Pinpoint the cell where the given text exists, returning its (X, Y) midpoint coordinate. 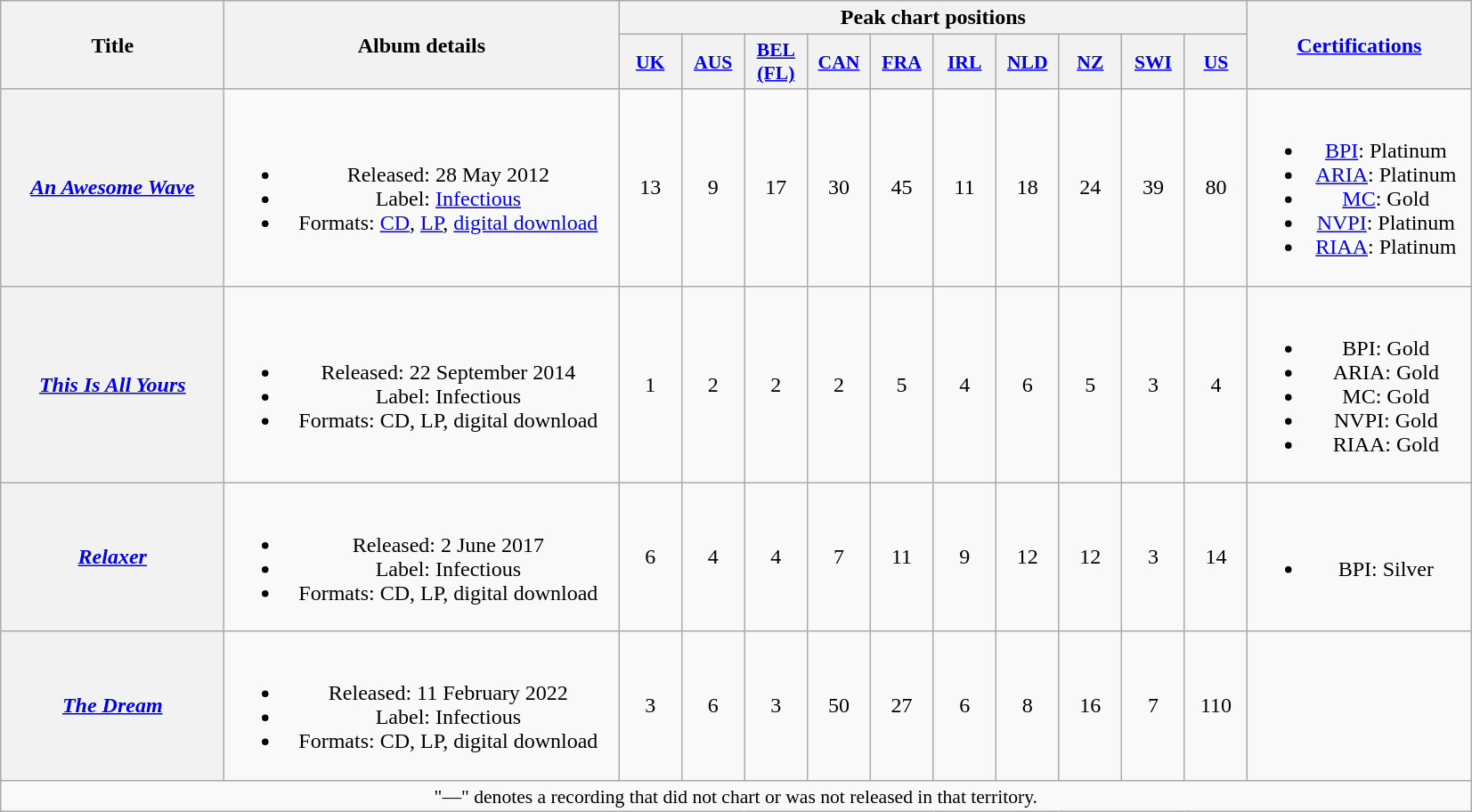
BPI: PlatinumARIA: PlatinumMC: GoldNVPI: PlatinumRIAA: Platinum (1359, 187)
27 (901, 705)
Title (112, 45)
NZ (1090, 62)
17 (777, 187)
30 (839, 187)
Released: 2 June 2017Label: InfectiousFormats: CD, LP, digital download (422, 557)
BPI: Silver (1359, 557)
Relaxer (112, 557)
Released: 28 May 2012Label: InfectiousFormats: CD, LP, digital download (422, 187)
18 (1028, 187)
Released: 11 February 2022Label: InfectiousFormats: CD, LP, digital download (422, 705)
This Is All Yours (112, 385)
IRL (965, 62)
The Dream (112, 705)
45 (901, 187)
"—" denotes a recording that did not chart or was not released in that territory. (736, 796)
Certifications (1359, 45)
BEL(FL) (777, 62)
110 (1216, 705)
Released: 22 September 2014Label: InfectiousFormats: CD, LP, digital download (422, 385)
SWI (1154, 62)
39 (1154, 187)
8 (1028, 705)
14 (1216, 557)
80 (1216, 187)
UK (650, 62)
24 (1090, 187)
AUS (712, 62)
13 (650, 187)
50 (839, 705)
1 (650, 385)
NLD (1028, 62)
Album details (422, 45)
FRA (901, 62)
CAN (839, 62)
BPI: GoldARIA: GoldMC: GoldNVPI: GoldRIAA: Gold (1359, 385)
US (1216, 62)
Peak chart positions (933, 18)
An Awesome Wave (112, 187)
16 (1090, 705)
